Determine the (X, Y) coordinate at the center of the cell enclosing the given text.  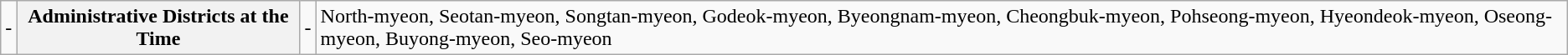
Administrative Districts at the Time (158, 28)
